Output the (X, Y) coordinate of the center of the cell containing the given text.  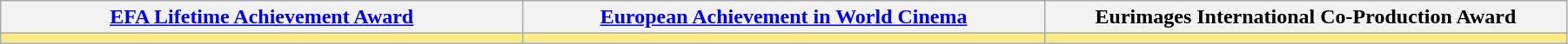
Eurimages International Co-Production Award (1306, 17)
EFA Lifetime Achievement Award (262, 17)
European Achievement in World Cinema (784, 17)
